Return [x, y] of the center of cell containing provided text 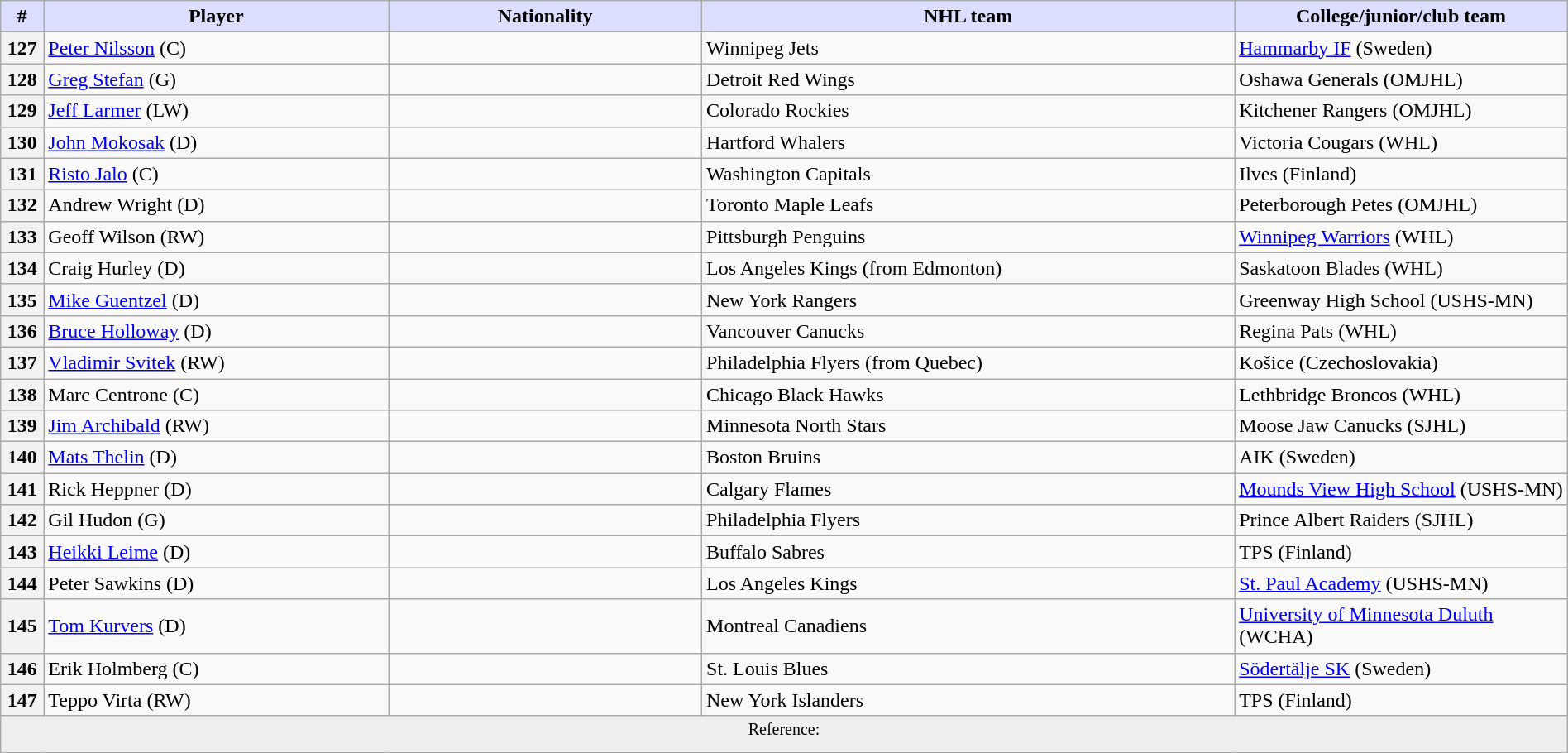
Moose Jaw Canucks (SJHL) [1401, 426]
Philadelphia Flyers (from Quebec) [968, 362]
John Mokosak (D) [217, 142]
Heikki Leime (D) [217, 552]
128 [22, 79]
St. Louis Blues [968, 669]
Hartford Whalers [968, 142]
St. Paul Academy (USHS-MN) [1401, 583]
Washington Capitals [968, 174]
Montreal Canadiens [968, 626]
Peter Sawkins (D) [217, 583]
136 [22, 331]
Detroit Red Wings [968, 79]
134 [22, 268]
Mats Thelin (D) [217, 458]
Craig Hurley (D) [217, 268]
University of Minnesota Duluth (WCHA) [1401, 626]
Victoria Cougars (WHL) [1401, 142]
135 [22, 300]
Los Angeles Kings (from Edmonton) [968, 268]
Regina Pats (WHL) [1401, 331]
Saskatoon Blades (WHL) [1401, 268]
Geoff Wilson (RW) [217, 237]
Rick Heppner (D) [217, 489]
Los Angeles Kings [968, 583]
College/junior/club team [1401, 17]
Prince Albert Raiders (SJHL) [1401, 520]
Peterborough Petes (OMJHL) [1401, 205]
Lethbridge Broncos (WHL) [1401, 395]
Colorado Rockies [968, 111]
144 [22, 583]
Chicago Black Hawks [968, 395]
Toronto Maple Leafs [968, 205]
Kitchener Rangers (OMJHL) [1401, 111]
AIK (Sweden) [1401, 458]
Buffalo Sabres [968, 552]
Tom Kurvers (D) [217, 626]
Reference: [784, 735]
141 [22, 489]
137 [22, 362]
Andrew Wright (D) [217, 205]
Winnipeg Jets [968, 48]
142 [22, 520]
Greg Stefan (G) [217, 79]
New York Rangers [968, 300]
Marc Centrone (C) [217, 395]
Jeff Larmer (LW) [217, 111]
Philadelphia Flyers [968, 520]
Nationality [546, 17]
147 [22, 700]
139 [22, 426]
143 [22, 552]
130 [22, 142]
Teppo Virta (RW) [217, 700]
Jim Archibald (RW) [217, 426]
Gil Hudon (G) [217, 520]
146 [22, 669]
140 [22, 458]
Ilves (Finland) [1401, 174]
Mike Guentzel (D) [217, 300]
132 [22, 205]
Vladimir Svitek (RW) [217, 362]
Player [217, 17]
Pittsburgh Penguins [968, 237]
Erik Holmberg (C) [217, 669]
Greenway High School (USHS-MN) [1401, 300]
Vancouver Canucks [968, 331]
Winnipeg Warriors (WHL) [1401, 237]
Hammarby IF (Sweden) [1401, 48]
Minnesota North Stars [968, 426]
Peter Nilsson (C) [217, 48]
Boston Bruins [968, 458]
138 [22, 395]
133 [22, 237]
129 [22, 111]
# [22, 17]
145 [22, 626]
131 [22, 174]
Mounds View High School (USHS-MN) [1401, 489]
New York Islanders [968, 700]
Risto Jalo (C) [217, 174]
127 [22, 48]
Calgary Flames [968, 489]
NHL team [968, 17]
Bruce Holloway (D) [217, 331]
Košice (Czechoslovakia) [1401, 362]
Oshawa Generals (OMJHL) [1401, 79]
Södertälje SK (Sweden) [1401, 669]
